Search for the cell housing the specified text and yield its [x, y] center coordinate. 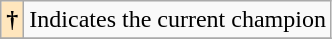
† [12, 20]
Indicates the current champion [178, 20]
